Output the (x, y) coordinate of the center of the cell containing the given text.  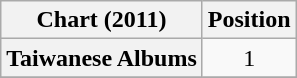
Taiwanese Albums (102, 58)
Position (249, 20)
Chart (2011) (102, 20)
1 (249, 58)
